Pinpoint the cell where the given text exists, returning its (x, y) midpoint coordinate. 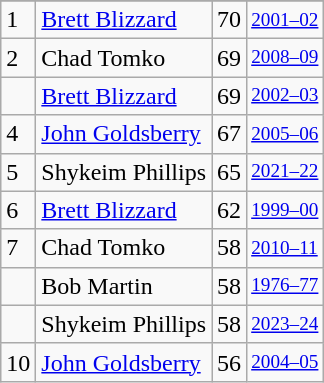
5 (18, 172)
7 (18, 248)
6 (18, 210)
1976–77 (285, 286)
2021–22 (285, 172)
2005–06 (285, 134)
1 (18, 20)
70 (230, 20)
1999–00 (285, 210)
Bob Martin (124, 286)
62 (230, 210)
2001–02 (285, 20)
56 (230, 362)
65 (230, 172)
2004–05 (285, 362)
2023–24 (285, 324)
10 (18, 362)
2 (18, 58)
67 (230, 134)
2010–11 (285, 248)
2002–03 (285, 96)
4 (18, 134)
2008–09 (285, 58)
